Extract the (x, y) coordinate from the center of the cell holding the provided text.  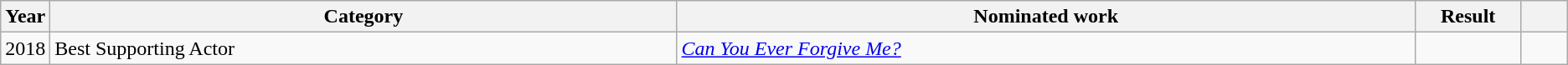
Can You Ever Forgive Me? (1045, 48)
2018 (25, 48)
Category (364, 17)
Nominated work (1045, 17)
Result (1467, 17)
Best Supporting Actor (364, 48)
Year (25, 17)
